From the cell containing the given text, extract its center point as [X, Y] coordinate. 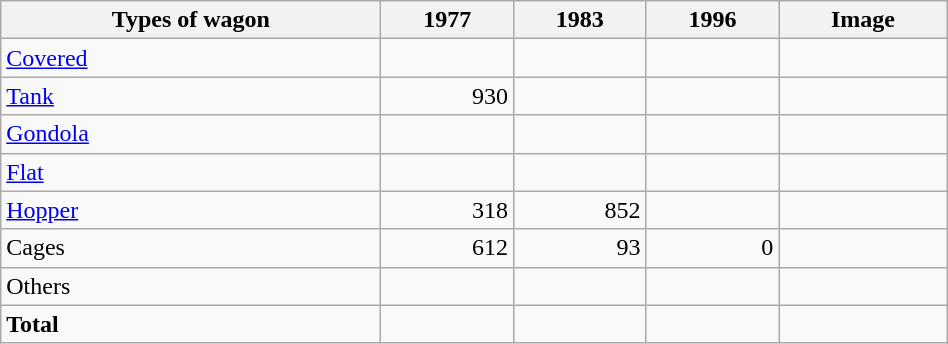
Covered [191, 58]
612 [448, 248]
1996 [712, 20]
852 [580, 210]
Types of wagon [191, 20]
93 [580, 248]
Hopper [191, 210]
Flat [191, 172]
1977 [448, 20]
318 [448, 210]
Image [864, 20]
Cages [191, 248]
Others [191, 286]
1983 [580, 20]
930 [448, 96]
Total [191, 324]
Gondola [191, 134]
Tank [191, 96]
0 [712, 248]
